For the text-containing cell, return its midpoint in [X, Y] coordinate format. 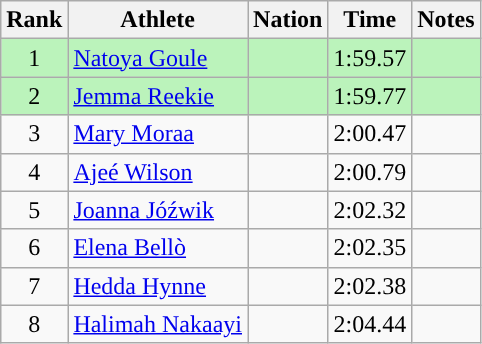
Athlete [158, 20]
1:59.77 [370, 96]
Jemma Reekie [158, 96]
2:02.38 [370, 286]
Joanna Jóźwik [158, 210]
Hedda Hynne [158, 286]
Notes [446, 20]
2:04.44 [370, 324]
Elena Bellò [158, 248]
Ajeé Wilson [158, 172]
4 [34, 172]
2:02.35 [370, 248]
2:00.47 [370, 134]
Halimah Nakaayi [158, 324]
Time [370, 20]
8 [34, 324]
6 [34, 248]
3 [34, 134]
2:00.79 [370, 172]
Mary Moraa [158, 134]
Natoya Goule [158, 58]
7 [34, 286]
1 [34, 58]
5 [34, 210]
Rank [34, 20]
Nation [288, 20]
2:02.32 [370, 210]
1:59.57 [370, 58]
2 [34, 96]
